Identify which cell holds the provided text, then report its [X, Y] central coordinate. 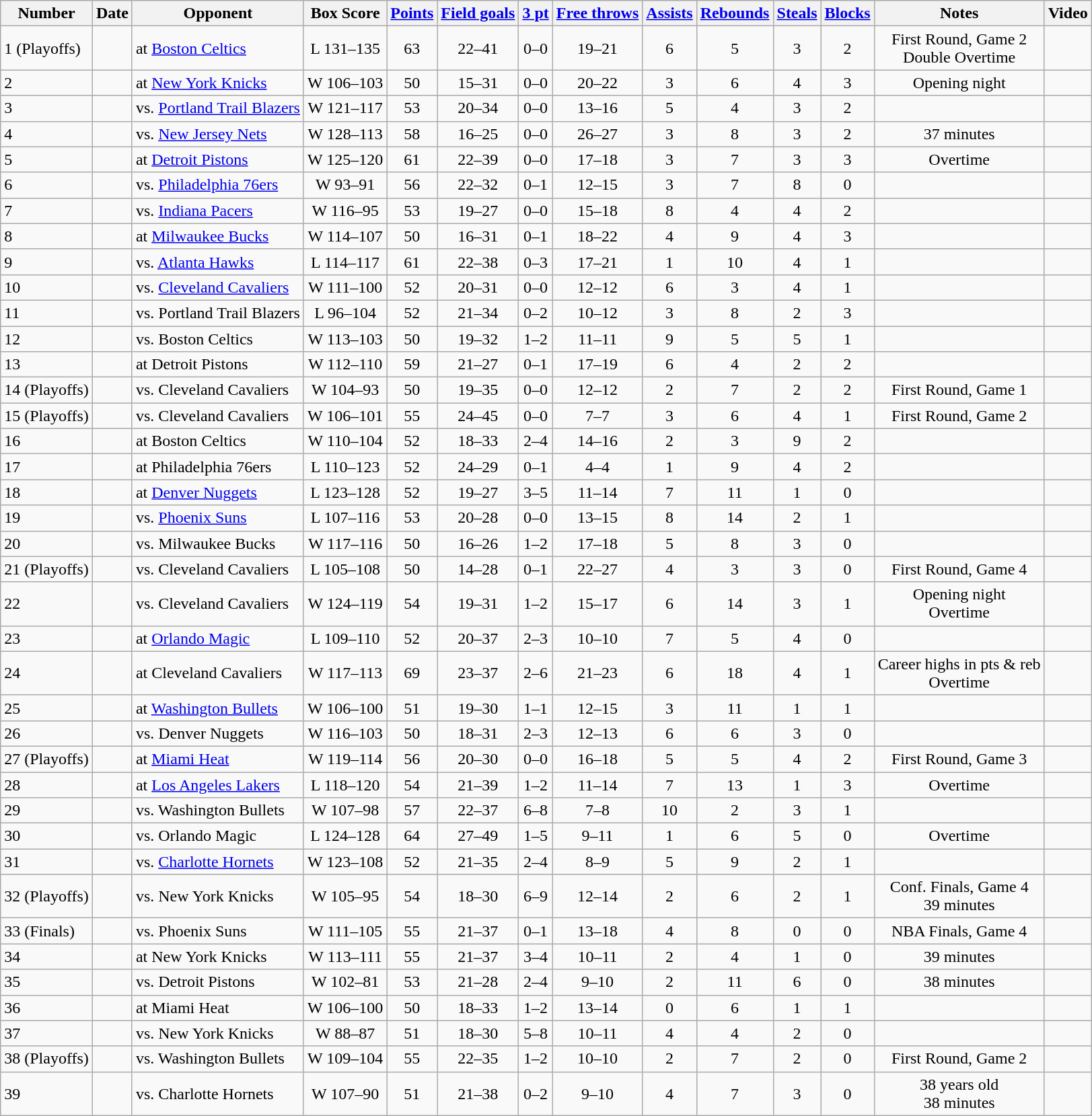
W 106–101 [344, 416]
23–37 [478, 673]
11–11 [597, 338]
First Round, Game 2 Double Overtime [959, 48]
27–49 [478, 836]
15–18 [597, 211]
20–22 [597, 83]
W 102–81 [344, 982]
W 104–93 [344, 390]
17 [47, 467]
L 123–128 [344, 492]
26–27 [597, 134]
vs. Milwaukee Bucks [218, 544]
vs. Philadelphia 76ers [218, 185]
22–39 [478, 159]
14–28 [478, 569]
23 [47, 638]
at Washington Bullets [218, 708]
3–5 [536, 492]
22–41 [478, 48]
First Round, Game 1 [959, 390]
L 105–108 [344, 569]
12–14 [597, 896]
12 [47, 338]
at Philadelphia 76ers [218, 467]
L 131–135 [344, 48]
at Los Angeles Lakers [218, 785]
16 [47, 441]
Points [412, 13]
Free throws [597, 13]
13–18 [597, 931]
13–14 [597, 1008]
21–35 [478, 862]
L 118–120 [344, 785]
1–1 [536, 708]
19–30 [478, 708]
28 [47, 785]
15–17 [597, 604]
24 [47, 673]
First Round, Game 3 [959, 759]
6–8 [536, 811]
W 107–90 [344, 1094]
19–35 [478, 390]
W 111–105 [344, 931]
22–32 [478, 185]
Opening night Overtime [959, 604]
W 114–107 [344, 236]
NBA Finals, Game 4 [959, 931]
20–34 [478, 108]
at Denver Nuggets [218, 492]
L 109–110 [344, 638]
31 [47, 862]
25 [47, 708]
13–15 [597, 518]
22–27 [597, 569]
38 (Playoffs) [47, 1059]
21 (Playoffs) [47, 569]
Rebounds [735, 13]
9–11 [597, 836]
Career highs in pts & reb Overtime [959, 673]
13–16 [597, 108]
First Round, Game 4 [959, 569]
14 (Playoffs) [47, 390]
3–4 [536, 957]
W 88–87 [344, 1033]
15 (Playoffs) [47, 416]
vs. Boston Celtics [218, 338]
6–9 [536, 896]
10–12 [597, 313]
W 117–113 [344, 673]
L 110–123 [344, 467]
18–31 [478, 733]
7–8 [597, 811]
W 112–110 [344, 365]
at Milwaukee Bucks [218, 236]
30 [47, 836]
8–9 [597, 862]
4–4 [597, 467]
W 106–103 [344, 83]
16–31 [478, 236]
Opponent [218, 13]
19–31 [478, 604]
22–35 [478, 1059]
32 (Playoffs) [47, 896]
Blocks [848, 13]
W 113–103 [344, 338]
L 114–117 [344, 262]
38 years old 38 minutes [959, 1094]
26 [47, 733]
Steals [797, 13]
W 107–98 [344, 811]
L 107–116 [344, 518]
W 105–95 [344, 896]
15–31 [478, 83]
17–19 [597, 365]
W 116–103 [344, 733]
Date [112, 13]
W 121–117 [344, 108]
37 minutes [959, 134]
W 123–108 [344, 862]
W 110–104 [344, 441]
vs. Denver Nuggets [218, 733]
W 111–100 [344, 287]
2–6 [536, 673]
14–16 [597, 441]
5–8 [536, 1033]
Assists [669, 13]
L 124–128 [344, 836]
21–28 [478, 982]
29 [47, 811]
20 [47, 544]
38 minutes [959, 982]
W 128–113 [344, 134]
21–23 [597, 673]
L 96–104 [344, 313]
27 (Playoffs) [47, 759]
W 125–120 [344, 159]
0–3 [536, 262]
1 (Playoffs) [47, 48]
W 117–116 [344, 544]
Box Score [344, 13]
W 109–104 [344, 1059]
W 93–91 [344, 185]
W 119–114 [344, 759]
24–45 [478, 416]
22 [47, 604]
64 [412, 836]
21–34 [478, 313]
3 pt [536, 13]
vs. Orlando Magic [218, 836]
20–28 [478, 518]
W 113–111 [344, 957]
24–29 [478, 467]
vs. Atlanta Hawks [218, 262]
18–22 [597, 236]
57 [412, 811]
7–7 [597, 416]
12–13 [597, 733]
21–27 [478, 365]
at Orlando Magic [218, 638]
35 [47, 982]
59 [412, 365]
17–21 [597, 262]
69 [412, 673]
39 [47, 1094]
33 (Finals) [47, 931]
Notes [959, 13]
16–26 [478, 544]
34 [47, 957]
20–31 [478, 287]
vs. Detroit Pistons [218, 982]
36 [47, 1008]
Video [1068, 13]
58 [412, 134]
21–38 [478, 1094]
19 [47, 518]
19–21 [597, 48]
16–25 [478, 134]
37 [47, 1033]
W 124–119 [344, 604]
39 minutes [959, 957]
20–37 [478, 638]
Field goals [478, 13]
vs. New Jersey Nets [218, 134]
Number [47, 13]
19–32 [478, 338]
16–18 [597, 759]
63 [412, 48]
21–39 [478, 785]
at Cleveland Cavaliers [218, 673]
22–37 [478, 811]
vs. Indiana Pacers [218, 211]
W 116–95 [344, 211]
Conf. Finals, Game 4 39 minutes [959, 896]
20–30 [478, 759]
22–38 [478, 262]
Opening night [959, 83]
1–5 [536, 836]
